For the text-containing cell, return its midpoint in [X, Y] coordinate format. 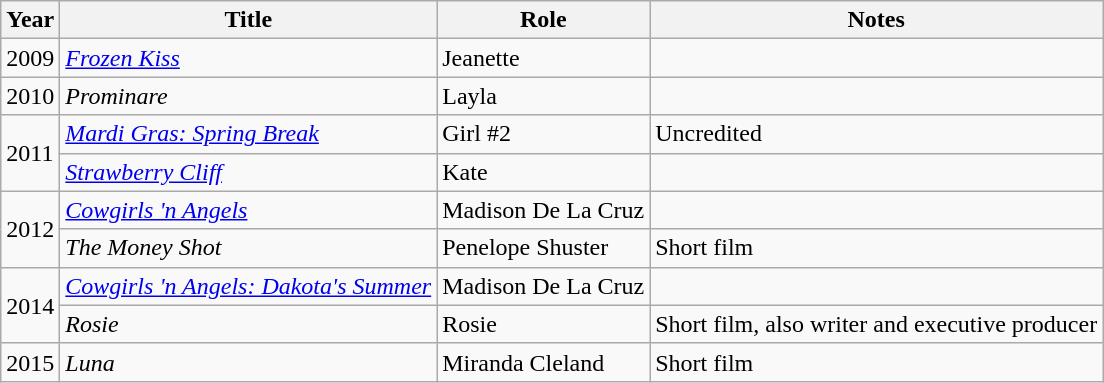
Title [248, 20]
Layla [544, 96]
Role [544, 20]
Kate [544, 172]
2010 [30, 96]
Frozen Kiss [248, 58]
Uncredited [876, 134]
Girl #2 [544, 134]
Strawberry Cliff [248, 172]
Penelope Shuster [544, 248]
Miranda Cleland [544, 362]
Cowgirls 'n Angels: Dakota's Summer [248, 286]
2009 [30, 58]
Mardi Gras: Spring Break [248, 134]
2012 [30, 229]
Cowgirls 'n Angels [248, 210]
2014 [30, 305]
2011 [30, 153]
The Money Shot [248, 248]
Prominare [248, 96]
Year [30, 20]
Short film, also writer and executive producer [876, 324]
Luna [248, 362]
2015 [30, 362]
Jeanette [544, 58]
Notes [876, 20]
